Find where the given text appears and provide that cell's center as [x, y] coordinate. 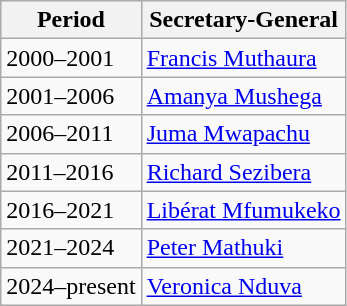
2016–2021 [71, 210]
Francis Muthaura [244, 58]
2001–2006 [71, 96]
2006–2011 [71, 134]
2024–present [71, 286]
Richard Sezibera [244, 172]
Peter Mathuki [244, 248]
Period [71, 20]
Secretary-General [244, 20]
2021–2024 [71, 248]
2011–2016 [71, 172]
Amanya Mushega [244, 96]
Veronica Nduva [244, 286]
Libérat Mfumukeko [244, 210]
Juma Mwapachu [244, 134]
2000–2001 [71, 58]
